Extract the [x, y] coordinate from the center of the cell holding the provided text.  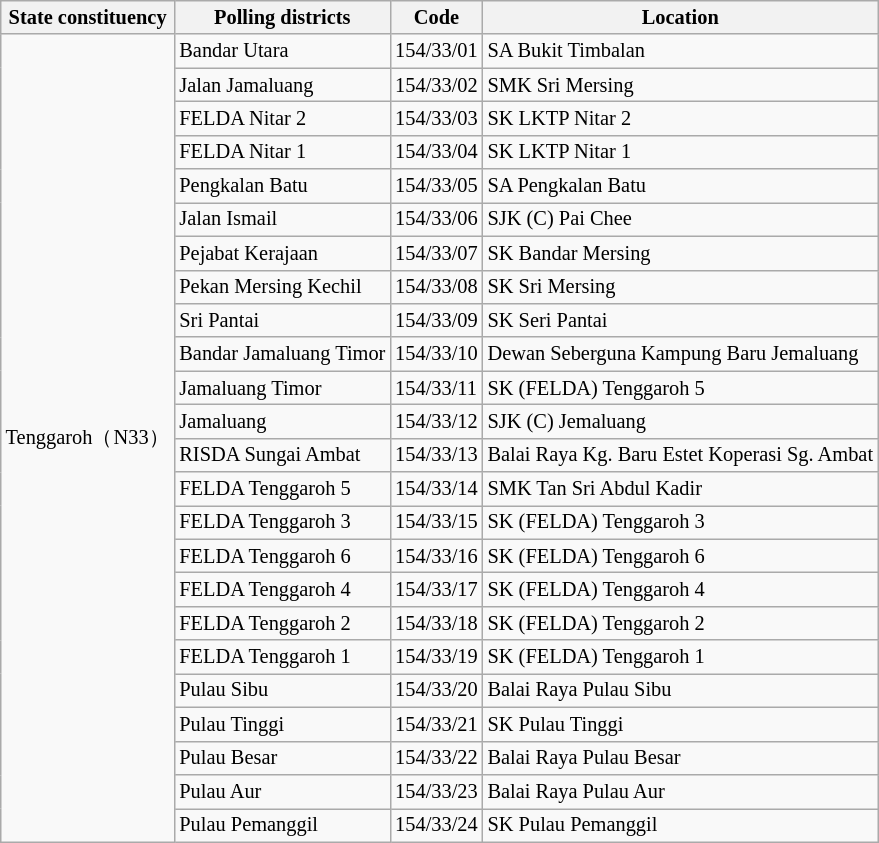
154/33/06 [436, 219]
Bandar Utara [282, 51]
154/33/08 [436, 287]
FELDA Nitar 2 [282, 118]
154/33/11 [436, 388]
FELDA Nitar 1 [282, 152]
SMK Sri Mersing [680, 85]
FELDA Tenggaroh 1 [282, 657]
Code [436, 17]
154/33/24 [436, 825]
Polling districts [282, 17]
154/33/04 [436, 152]
Pejabat Kerajaan [282, 253]
Pekan Mersing Kechil [282, 287]
154/33/15 [436, 522]
SK Seri Pantai [680, 320]
SK (FELDA) Tenggaroh 4 [680, 589]
SJK (C) Pai Chee [680, 219]
SA Bukit Timbalan [680, 51]
SK Pulau Tinggi [680, 724]
Jalan Ismail [282, 219]
Tenggaroh（N33） [88, 438]
154/33/13 [436, 455]
SK Pulau Pemanggil [680, 825]
154/33/19 [436, 657]
Pulau Sibu [282, 690]
154/33/12 [436, 421]
Location [680, 17]
154/33/18 [436, 623]
154/33/14 [436, 489]
154/33/17 [436, 589]
Dewan Seberguna Kampung Baru Jemaluang [680, 354]
154/33/03 [436, 118]
Pulau Besar [282, 758]
154/33/23 [436, 791]
SJK (C) Jemaluang [680, 421]
154/33/01 [436, 51]
154/33/20 [436, 690]
SK (FELDA) Tenggaroh 2 [680, 623]
SK Sri Mersing [680, 287]
154/33/21 [436, 724]
Jamaluang [282, 421]
154/33/22 [436, 758]
Pulau Aur [282, 791]
SK (FELDA) Tenggaroh 3 [680, 522]
SK (FELDA) Tenggaroh 6 [680, 556]
RISDA Sungai Ambat [282, 455]
Pulau Pemanggil [282, 825]
Balai Raya Kg. Baru Estet Koperasi Sg. Ambat [680, 455]
Balai Raya Pulau Aur [680, 791]
FELDA Tenggaroh 3 [282, 522]
Pengkalan Batu [282, 186]
154/33/09 [436, 320]
SK LKTP Nitar 2 [680, 118]
SMK Tan Sri Abdul Kadir [680, 489]
Balai Raya Pulau Sibu [680, 690]
154/33/02 [436, 85]
Jalan Jamaluang [282, 85]
FELDA Tenggaroh 4 [282, 589]
154/33/05 [436, 186]
Jamaluang Timor [282, 388]
SK Bandar Mersing [680, 253]
Sri Pantai [282, 320]
154/33/16 [436, 556]
FELDA Tenggaroh 5 [282, 489]
FELDA Tenggaroh 6 [282, 556]
Balai Raya Pulau Besar [680, 758]
154/33/10 [436, 354]
Bandar Jamaluang Timor [282, 354]
FELDA Tenggaroh 2 [282, 623]
Pulau Tinggi [282, 724]
SK LKTP Nitar 1 [680, 152]
154/33/07 [436, 253]
SA Pengkalan Batu [680, 186]
State constituency [88, 17]
SK (FELDA) Tenggaroh 5 [680, 388]
SK (FELDA) Tenggaroh 1 [680, 657]
